Locate the cell with the specified text and output its [X, Y] center coordinate. 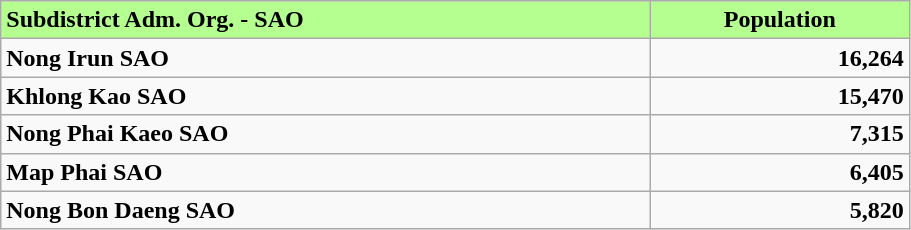
6,405 [780, 172]
Khlong Kao SAO [326, 96]
Nong Phai Kaeo SAO [326, 134]
5,820 [780, 210]
Population [780, 20]
7,315 [780, 134]
Nong Irun SAO [326, 58]
Nong Bon Daeng SAO [326, 210]
Subdistrict Adm. Org. - SAO [326, 20]
16,264 [780, 58]
Map Phai SAO [326, 172]
15,470 [780, 96]
